Capture the cell that displays the provided text and extract its [X, Y] central coordinate. 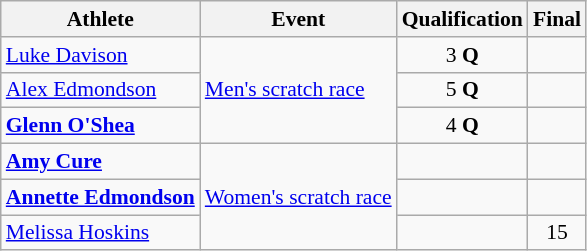
Luke Davison [100, 55]
Melissa Hoskins [100, 233]
Final [557, 19]
4 Q [462, 126]
Qualification [462, 19]
Glenn O'Shea [100, 126]
Athlete [100, 19]
Event [298, 19]
Annette Edmondson [100, 197]
5 Q [462, 90]
15 [557, 233]
Men's scratch race [298, 90]
3 Q [462, 55]
Amy Cure [100, 162]
Alex Edmondson [100, 90]
Women's scratch race [298, 198]
